Return the [x, y] coordinate for the center point of the cell that contains the specified text.  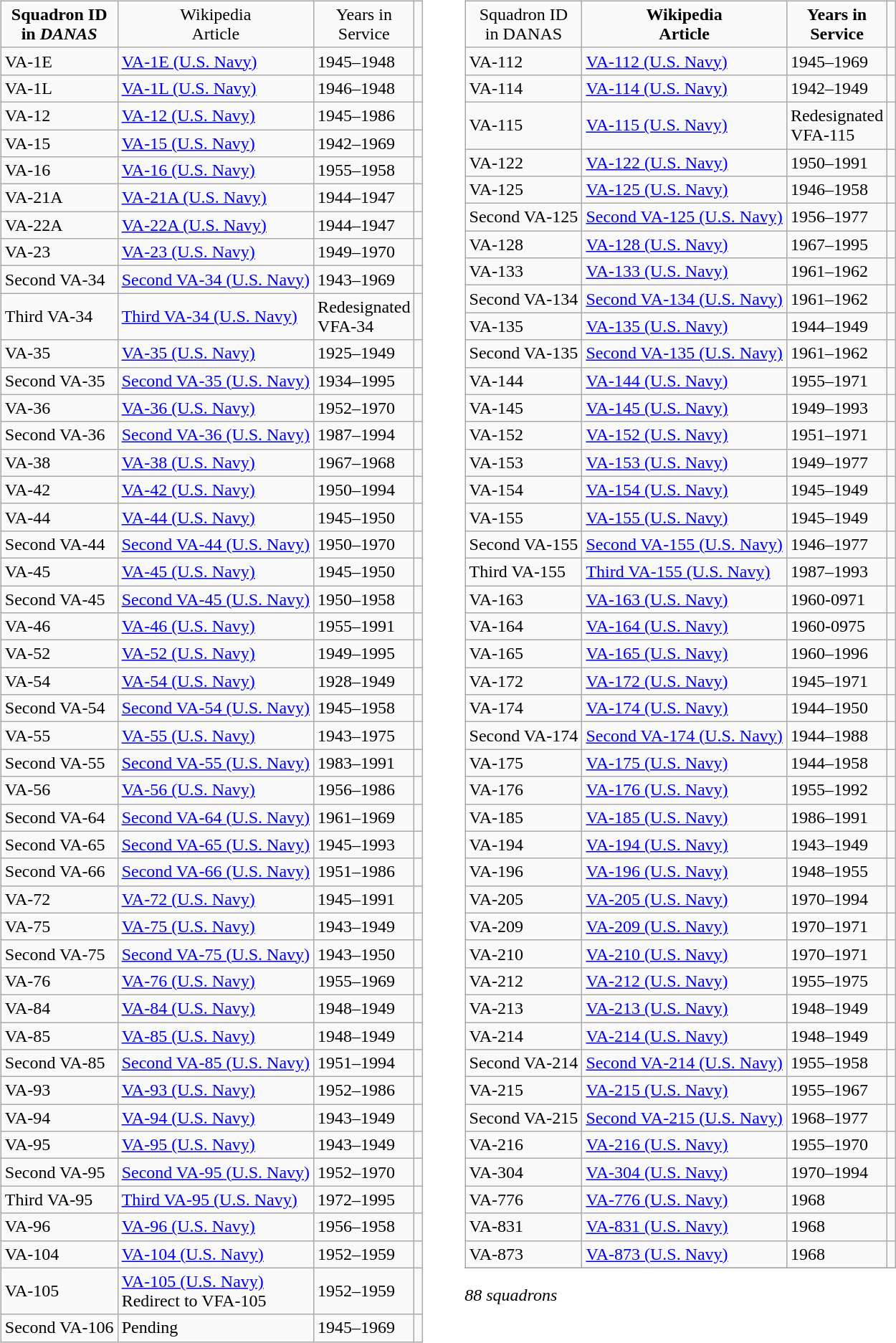
Second VA-45 [59, 599]
VA-75 [59, 926]
VA-56 (U.S. Navy) [215, 790]
1960–1996 [837, 654]
Second VA-155 [523, 544]
VA-45 [59, 571]
VA-45 (U.S. Navy) [215, 571]
1955–1971 [837, 381]
VA-56 [59, 790]
1983–1991 [364, 763]
1955–1967 [837, 1091]
VA-115 [523, 125]
VA-194 [523, 845]
Second VA-66 [59, 872]
Second VA-75 (U.S. Navy) [215, 954]
Second VA-134 (U.S. Navy) [684, 299]
VA-155 [523, 517]
VA-145 (U.S. Navy) [684, 408]
VA-94 (U.S. Navy) [215, 1118]
1945–1948 [364, 61]
VA-831 (U.S. Navy) [684, 1227]
VA-214 [523, 1036]
VA-152 [523, 435]
Third VA-34 (U.S. Navy) [215, 317]
Second VA-135 (U.S. Navy) [684, 353]
Second VA-55 [59, 763]
VA-114 (U.S. Navy) [684, 88]
VA-84 (U.S. Navy) [215, 1008]
VA-35 [59, 353]
VA-216 [523, 1145]
VA-165 [523, 654]
VA-93 (U.S. Navy) [215, 1091]
VA-52 [59, 654]
VA-205 (U.S. Navy) [684, 899]
Third VA-95 [59, 1200]
VA-42 [59, 490]
VA-96 [59, 1227]
VA-52 (U.S. Navy) [215, 654]
VA-35 (U.S. Navy) [215, 353]
1934–1995 [364, 381]
1948–1955 [837, 872]
VA-154 (U.S. Navy) [684, 490]
Second VA-54 [59, 708]
VA-155 (U.S. Navy) [684, 517]
VA-212 (U.S. Navy) [684, 981]
1952–1986 [364, 1091]
RedesignatedVFA-34 [364, 317]
1943–1975 [364, 736]
VA-215 (U.S. Navy) [684, 1091]
1949–1970 [364, 252]
VA-212 [523, 981]
VA-304 [523, 1172]
1946–1977 [837, 544]
VA-15 [59, 143]
VA-174 (U.S. Navy) [684, 708]
1956–1977 [837, 217]
1946–1948 [364, 88]
Second VA-34 (U.S. Navy) [215, 280]
VA-21A [59, 198]
VA-21A (U.S. Navy) [215, 198]
Second VA-215 [523, 1118]
VA-95 [59, 1145]
VA-144 (U.S. Navy) [684, 381]
Second VA-55 (U.S. Navy) [215, 763]
VA-165 (U.S. Navy) [684, 654]
Second VA-35 [59, 381]
VA-176 [523, 790]
VA-213 (U.S. Navy) [684, 1008]
VA-1E [59, 61]
VA-23 [59, 252]
VA-154 [523, 490]
1949–1993 [837, 408]
1945–1958 [364, 708]
Second VA-44 (U.S. Navy) [215, 544]
1955–1975 [837, 981]
VA-104 (U.S. Navy) [215, 1254]
1961–1969 [364, 817]
VA-72 [59, 899]
Second VA-106 [59, 1328]
VA-16 [59, 171]
1955–1992 [837, 790]
VA-164 [523, 627]
VA-42 (U.S. Navy) [215, 490]
VA-185 [523, 817]
1950–1994 [364, 490]
VA-125 [523, 190]
Second VA-174 [523, 736]
Second VA-214 (U.S. Navy) [684, 1063]
VA-36 (U.S. Navy) [215, 408]
1950–1991 [837, 163]
VA-196 [523, 872]
Second VA-125 (U.S. Navy) [684, 217]
VA-94 [59, 1118]
VA-112 (U.S. Navy) [684, 61]
Second VA-54 (U.S. Navy) [215, 708]
VA-209 (U.S. Navy) [684, 926]
VA-873 (U.S. Navy) [684, 1254]
VA-76 [59, 981]
1967–1995 [837, 245]
VA-216 (U.S. Navy) [684, 1145]
VA-176 (U.S. Navy) [684, 790]
VA-209 [523, 926]
Second VA-66 (U.S. Navy) [215, 872]
1945–1993 [364, 845]
VA-153 (U.S. Navy) [684, 462]
1942–1949 [837, 88]
1955–1991 [364, 627]
Pending [215, 1328]
Second VA-215 (U.S. Navy) [684, 1118]
VA-831 [523, 1227]
1942–1969 [364, 143]
VA-44 (U.S. Navy) [215, 517]
1944–1949 [837, 326]
VA-76 (U.S. Navy) [215, 981]
VA-15 (U.S. Navy) [215, 143]
1925–1949 [364, 353]
VA-1L [59, 88]
Second VA-85 [59, 1063]
VA-133 [523, 272]
Second VA-214 [523, 1063]
Third VA-95 (U.S. Navy) [215, 1200]
RedesignatedVFA-115 [837, 125]
Second VA-36 [59, 435]
Third VA-155 (U.S. Navy) [684, 571]
VA-144 [523, 381]
VA-122 [523, 163]
VA-194 (U.S. Navy) [684, 845]
VA-776 [523, 1200]
VA-54 (U.S. Navy) [215, 681]
VA-873 [523, 1254]
1943–1950 [364, 954]
Second VA-35 (U.S. Navy) [215, 381]
Third VA-155 [523, 571]
VA-135 [523, 326]
VA-16 (U.S. Navy) [215, 171]
VA-210 [523, 954]
VA-105 [59, 1291]
Second VA-65 [59, 845]
VA-175 (U.S. Navy) [684, 763]
Second VA-45 (U.S. Navy) [215, 599]
Second VA-155 (U.S. Navy) [684, 544]
VA-172 [523, 681]
VA-95 (U.S. Navy) [215, 1145]
VA-153 [523, 462]
1944–1958 [837, 763]
VA-1E (U.S. Navy) [215, 61]
VA-93 [59, 1091]
1967–1968 [364, 462]
VA-22A (U.S. Navy) [215, 225]
VA-185 (U.S. Navy) [684, 817]
1945–1986 [364, 115]
VA-23 (U.S. Navy) [215, 252]
VA-22A [59, 225]
VA-36 [59, 408]
1951–1994 [364, 1063]
1943–1969 [364, 280]
VA-205 [523, 899]
VA-163 [523, 599]
VA-104 [59, 1254]
VA-152 (U.S. Navy) [684, 435]
1950–1958 [364, 599]
Second VA-125 [523, 217]
Second VA-65 (U.S. Navy) [215, 845]
VA-163 (U.S. Navy) [684, 599]
VA-196 (U.S. Navy) [684, 872]
VA-776 (U.S. Navy) [684, 1200]
VA-174 [523, 708]
1960-0971 [837, 599]
1956–1986 [364, 790]
1987–1994 [364, 435]
1968–1977 [837, 1118]
Second VA-36 (U.S. Navy) [215, 435]
Second VA-75 [59, 954]
VA-105 (U.S. Navy)Redirect to VFA-105 [215, 1291]
1949–1977 [837, 462]
1945–1991 [364, 899]
1960-0975 [837, 627]
VA-55 (U.S. Navy) [215, 736]
VA-172 (U.S. Navy) [684, 681]
Second VA-134 [523, 299]
Second VA-64 [59, 817]
VA-115 (U.S. Navy) [684, 125]
VA-128 [523, 245]
VA-84 [59, 1008]
VA-85 (U.S. Navy) [215, 1036]
VA-75 (U.S. Navy) [215, 926]
1955–1969 [364, 981]
VA-133 (U.S. Navy) [684, 272]
1987–1993 [837, 571]
VA-164 (U.S. Navy) [684, 627]
VA-304 (U.S. Navy) [684, 1172]
VA-46 (U.S. Navy) [215, 627]
1945–1971 [837, 681]
VA-38 (U.S. Navy) [215, 462]
VA-114 [523, 88]
Second VA-85 (U.S. Navy) [215, 1063]
Second VA-34 [59, 280]
VA-210 (U.S. Navy) [684, 954]
1956–1958 [364, 1227]
VA-145 [523, 408]
VA-125 (U.S. Navy) [684, 190]
1949–1995 [364, 654]
Second VA-135 [523, 353]
VA-213 [523, 1008]
Second VA-95 (U.S. Navy) [215, 1172]
1986–1991 [837, 817]
Third VA-34 [59, 317]
Second VA-44 [59, 544]
1946–1958 [837, 190]
VA-135 (U.S. Navy) [684, 326]
Second VA-64 (U.S. Navy) [215, 817]
VA-214 (U.S. Navy) [684, 1036]
Second VA-95 [59, 1172]
VA-72 (U.S. Navy) [215, 899]
VA-215 [523, 1091]
Second VA-174 (U.S. Navy) [684, 736]
VA-85 [59, 1036]
1944–1988 [837, 736]
VA-1L (U.S. Navy) [215, 88]
VA-12 (U.S. Navy) [215, 115]
1928–1949 [364, 681]
1955–1970 [837, 1145]
VA-38 [59, 462]
1950–1970 [364, 544]
VA-175 [523, 763]
VA-122 (U.S. Navy) [684, 163]
VA-54 [59, 681]
VA-128 (U.S. Navy) [684, 245]
VA-46 [59, 627]
VA-44 [59, 517]
1951–1971 [837, 435]
VA-12 [59, 115]
1944–1950 [837, 708]
VA-112 [523, 61]
1972–1995 [364, 1200]
1951–1986 [364, 872]
VA-96 (U.S. Navy) [215, 1227]
VA-55 [59, 736]
